Find where the given text appears and provide that cell's center as [X, Y] coordinate. 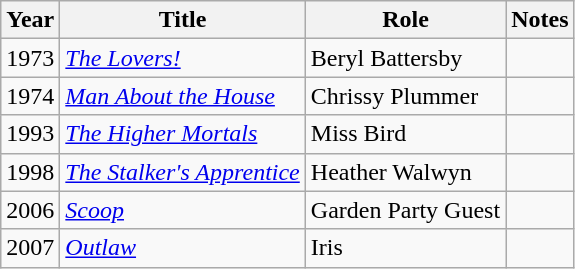
The Stalker's Apprentice [182, 172]
Title [182, 20]
Iris [405, 248]
Role [405, 20]
Scoop [182, 210]
2006 [30, 210]
Chrissy Plummer [405, 96]
Man About the House [182, 96]
The Lovers! [182, 58]
Miss Bird [405, 134]
The Higher Mortals [182, 134]
1993 [30, 134]
Beryl Battersby [405, 58]
2007 [30, 248]
1973 [30, 58]
Heather Walwyn [405, 172]
1998 [30, 172]
Outlaw [182, 248]
Notes [540, 20]
Garden Party Guest [405, 210]
1974 [30, 96]
Year [30, 20]
